For the text-containing cell, return its midpoint in [x, y] coordinate format. 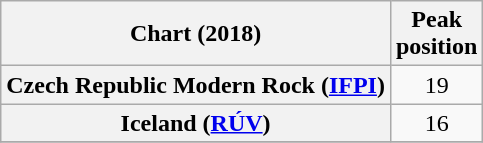
Iceland (RÚV) [196, 123]
Peak position [436, 34]
16 [436, 123]
Czech Republic Modern Rock (IFPI) [196, 85]
Chart (2018) [196, 34]
19 [436, 85]
